Scan for the cell matching the given text and deliver its (x, y) coordinate at center. 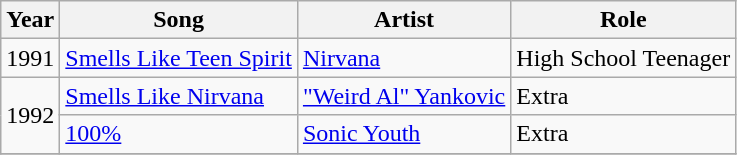
Smells Like Nirvana (179, 96)
Sonic Youth (404, 134)
100% (179, 134)
Role (624, 20)
Smells Like Teen Spirit (179, 58)
1991 (30, 58)
Nirvana (404, 58)
Year (30, 20)
Song (179, 20)
High School Teenager (624, 58)
Artist (404, 20)
1992 (30, 115)
"Weird Al" Yankovic (404, 96)
